Scan for the cell matching the given text and deliver its [x, y] coordinate at center. 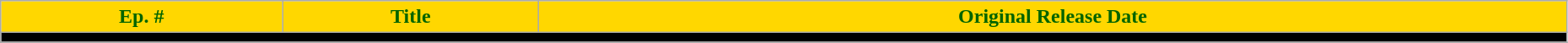
Original Release Date [1053, 17]
Title [411, 17]
Ep. # [142, 17]
